Scan for the cell matching the given text and deliver its (X, Y) coordinate at center. 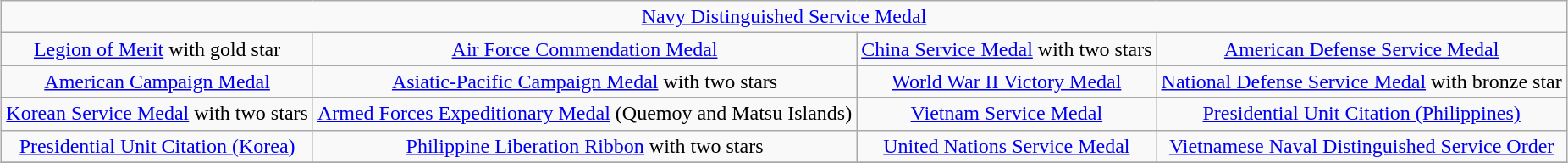
United Nations Service Medal (1007, 146)
World War II Victory Medal (1007, 81)
Navy Distinguished Service Medal (784, 17)
Presidential Unit Citation (Korea) (157, 146)
Korean Service Medal with two stars (157, 114)
Vietnam Service Medal (1007, 114)
American Defense Service Medal (1361, 49)
National Defense Service Medal with bronze star (1361, 81)
Philippine Liberation Ribbon with two stars (584, 146)
Vietnamese Naval Distinguished Service Order (1361, 146)
Armed Forces Expeditionary Medal (Quemoy and Matsu Islands) (584, 114)
Presidential Unit Citation (Philippines) (1361, 114)
Asiatic-Pacific Campaign Medal with two stars (584, 81)
American Campaign Medal (157, 81)
China Service Medal with two stars (1007, 49)
Air Force Commendation Medal (584, 49)
Legion of Merit with gold star (157, 49)
